Provide the [x, y] coordinate of the cell's center where the given text is located.  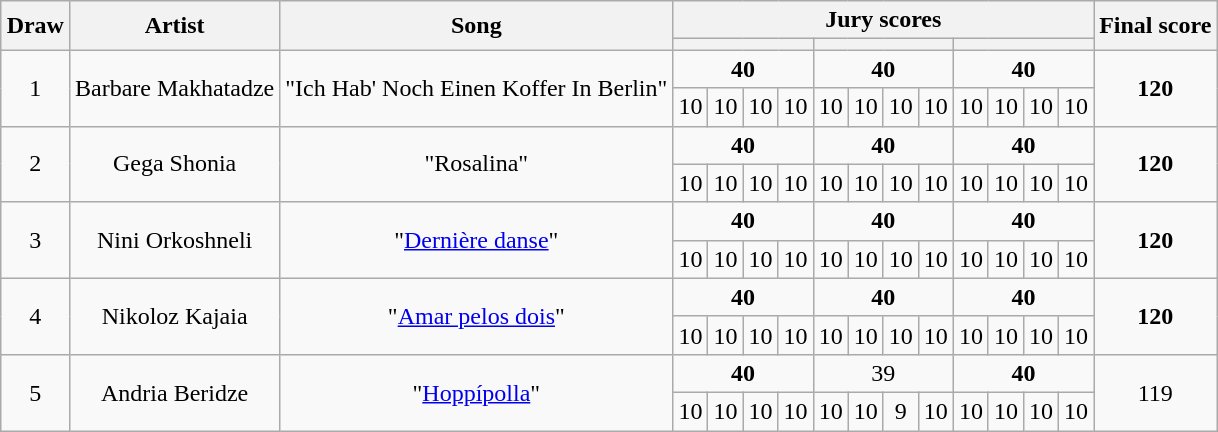
9 [900, 411]
"Rosalina" [476, 164]
Nini Orkoshneli [174, 240]
1 [35, 88]
"Hoppípolla" [476, 392]
4 [35, 316]
Draw [35, 26]
"Dernière danse" [476, 240]
39 [883, 373]
"Amar pelos dois" [476, 316]
"Ich Hab' Noch Einen Koffer In Berlin" [476, 88]
Gega Shonia [174, 164]
Song [476, 26]
Final score [1156, 26]
3 [35, 240]
Andria Beridze [174, 392]
Jury scores [884, 20]
Artist [174, 26]
Barbare Makhatadze [174, 88]
5 [35, 392]
2 [35, 164]
119 [1156, 392]
Nikoloz Kajaia [174, 316]
